From the cell containing the given text, extract its center point as (x, y) coordinate. 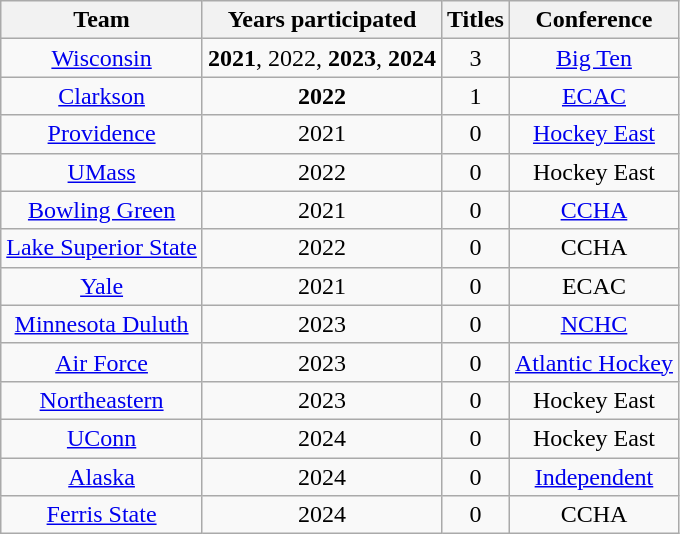
UConn (102, 438)
Yale (102, 286)
Conference (594, 20)
Clarkson (102, 96)
Team (102, 20)
UMass (102, 172)
Independent (594, 477)
Northeastern (102, 400)
Years participated (322, 20)
Providence (102, 134)
1 (475, 96)
Air Force (102, 362)
Atlantic Hockey (594, 362)
3 (475, 58)
Minnesota Duluth (102, 324)
Lake Superior State (102, 248)
Titles (475, 20)
Wisconsin (102, 58)
Big Ten (594, 58)
2021, 2022, 2023, 2024 (322, 58)
Bowling Green (102, 210)
NCHC (594, 324)
Alaska (102, 477)
Ferris State (102, 515)
